Scan for the cell matching the given text and deliver its [X, Y] coordinate at center. 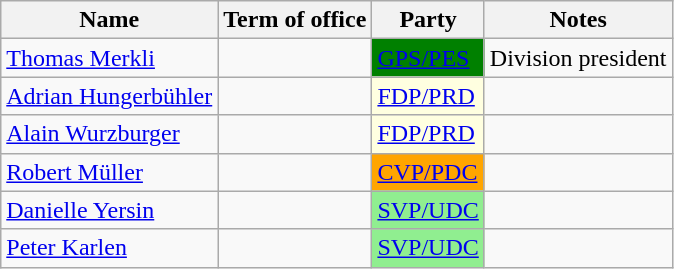
Notes [578, 20]
GPS/PES [428, 58]
Name [110, 20]
Robert Müller [110, 172]
Peter Karlen [110, 248]
Party [428, 20]
Division president [578, 58]
Term of office [295, 20]
Adrian Hungerbühler [110, 96]
Thomas Merkli [110, 58]
CVP/PDC [428, 172]
Alain Wurzburger [110, 134]
Danielle Yersin [110, 210]
